Search for the cell housing the specified text and yield its [x, y] center coordinate. 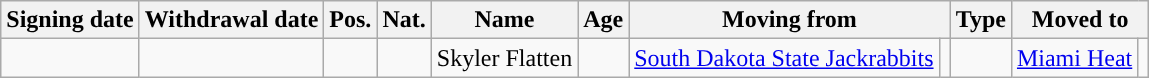
Signing date [70, 20]
Age [604, 20]
Type [980, 20]
Name [504, 20]
Moved to [1080, 20]
South Dakota State Jackrabbits [784, 58]
Moving from [790, 20]
Pos. [350, 20]
Nat. [404, 20]
Withdrawal date [232, 20]
Miami Heat [1074, 58]
Skyler Flatten [504, 58]
